Output the [X, Y] coordinate of the center of the cell containing the given text.  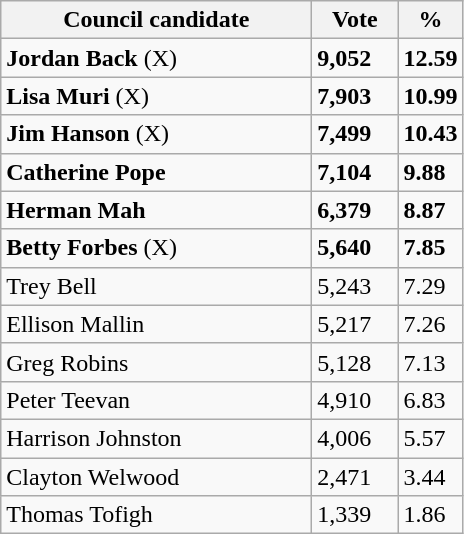
Jim Hanson (X) [156, 134]
5,128 [355, 362]
6,379 [355, 210]
8.87 [430, 210]
5,640 [355, 248]
Betty Forbes (X) [156, 248]
7.29 [430, 286]
Herman Mah [156, 210]
Peter Teevan [156, 400]
9,052 [355, 58]
5,217 [355, 324]
7,104 [355, 172]
Jordan Back (X) [156, 58]
4,006 [355, 438]
5,243 [355, 286]
7,499 [355, 134]
12.59 [430, 58]
2,471 [355, 477]
7.85 [430, 248]
7.13 [430, 362]
10.43 [430, 134]
Clayton Welwood [156, 477]
1,339 [355, 515]
7,903 [355, 96]
Trey Bell [156, 286]
4,910 [355, 400]
Greg Robins [156, 362]
9.88 [430, 172]
Lisa Muri (X) [156, 96]
Thomas Tofigh [156, 515]
5.57 [430, 438]
% [430, 20]
10.99 [430, 96]
3.44 [430, 477]
7.26 [430, 324]
Catherine Pope [156, 172]
1.86 [430, 515]
6.83 [430, 400]
Council candidate [156, 20]
Harrison Johnston [156, 438]
Ellison Mallin [156, 324]
Vote [355, 20]
